For the text-containing cell, return its midpoint in (x, y) coordinate format. 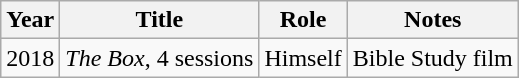
Role (303, 20)
Title (160, 20)
The Box, 4 sessions (160, 58)
Bible Study film (432, 58)
Himself (303, 58)
Year (30, 20)
Notes (432, 20)
2018 (30, 58)
